Return the [X, Y] coordinate for the center point of the cell that contains the specified text.  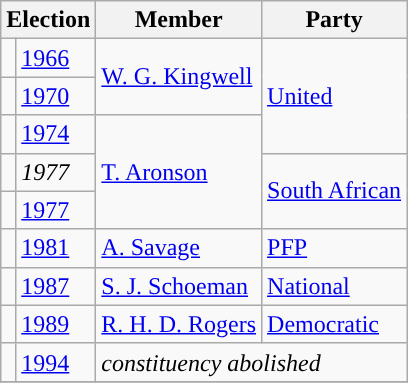
PFP [334, 248]
S. J. Schoeman [179, 286]
constituency abolished [252, 362]
Member [179, 20]
R. H. D. Rogers [179, 324]
1974 [56, 134]
Democratic [334, 324]
1987 [56, 286]
Party [334, 20]
W. G. Kingwell [179, 77]
National [334, 286]
T. Aronson [179, 172]
1981 [56, 248]
Election [48, 20]
1989 [56, 324]
1970 [56, 96]
United [334, 96]
1994 [56, 362]
South African [334, 191]
A. Savage [179, 248]
1966 [56, 58]
